Detect which cell encompasses the target text, then output its [x, y] center coordinate. 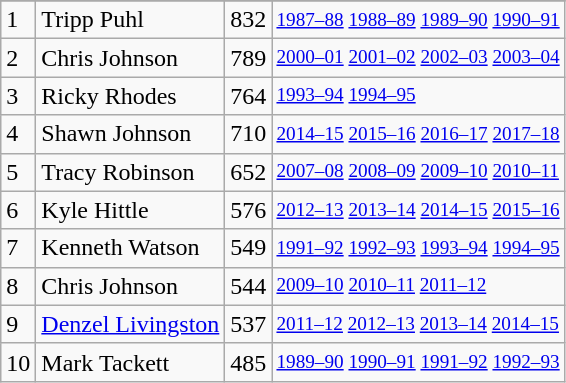
2014–15 2015–16 2016–17 2017–18 [418, 134]
Tracy Robinson [130, 172]
Denzel Livingston [130, 324]
832 [248, 20]
7 [18, 248]
Kyle Hittle [130, 210]
537 [248, 324]
576 [248, 210]
Kenneth Watson [130, 248]
652 [248, 172]
1987–88 1988–89 1989–90 1990–91 [418, 20]
10 [18, 362]
710 [248, 134]
1989–90 1990–91 1991–92 1992–93 [418, 362]
8 [18, 286]
Tripp Puhl [130, 20]
2012–13 2013–14 2014–15 2015–16 [418, 210]
2011–12 2012–13 2013–14 2014–15 [418, 324]
6 [18, 210]
2 [18, 58]
1991–92 1992–93 1993–94 1994–95 [418, 248]
4 [18, 134]
789 [248, 58]
Shawn Johnson [130, 134]
2007–08 2008–09 2009–10 2010–11 [418, 172]
764 [248, 96]
1 [18, 20]
1993–94 1994–95 [418, 96]
544 [248, 286]
Ricky Rhodes [130, 96]
9 [18, 324]
5 [18, 172]
2009–10 2010–11 2011–12 [418, 286]
3 [18, 96]
2000–01 2001–02 2002–03 2003–04 [418, 58]
Mark Tackett [130, 362]
549 [248, 248]
485 [248, 362]
